Locate the cell with the specified text and output its [x, y] center coordinate. 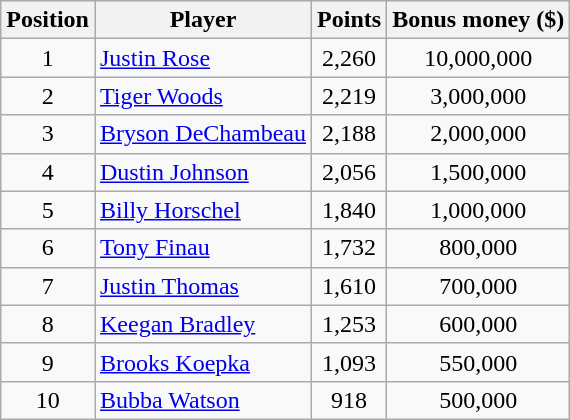
600,000 [478, 324]
Tiger Woods [202, 96]
1 [48, 58]
1,840 [350, 210]
9 [48, 362]
Brooks Koepka [202, 362]
Bubba Watson [202, 400]
1,000,000 [478, 210]
Player [202, 20]
1,732 [350, 248]
1,253 [350, 324]
550,000 [478, 362]
5 [48, 210]
Tony Finau [202, 248]
3 [48, 134]
700,000 [478, 286]
2 [48, 96]
2,188 [350, 134]
1,500,000 [478, 172]
Position [48, 20]
Justin Rose [202, 58]
Bryson DeChambeau [202, 134]
2,260 [350, 58]
10 [48, 400]
Billy Horschel [202, 210]
Points [350, 20]
Dustin Johnson [202, 172]
1,093 [350, 362]
500,000 [478, 400]
7 [48, 286]
Bonus money ($) [478, 20]
6 [48, 248]
2,219 [350, 96]
8 [48, 324]
4 [48, 172]
918 [350, 400]
2,000,000 [478, 134]
2,056 [350, 172]
3,000,000 [478, 96]
800,000 [478, 248]
1,610 [350, 286]
Keegan Bradley [202, 324]
10,000,000 [478, 58]
Justin Thomas [202, 286]
